Capture the cell that displays the provided text and extract its [X, Y] central coordinate. 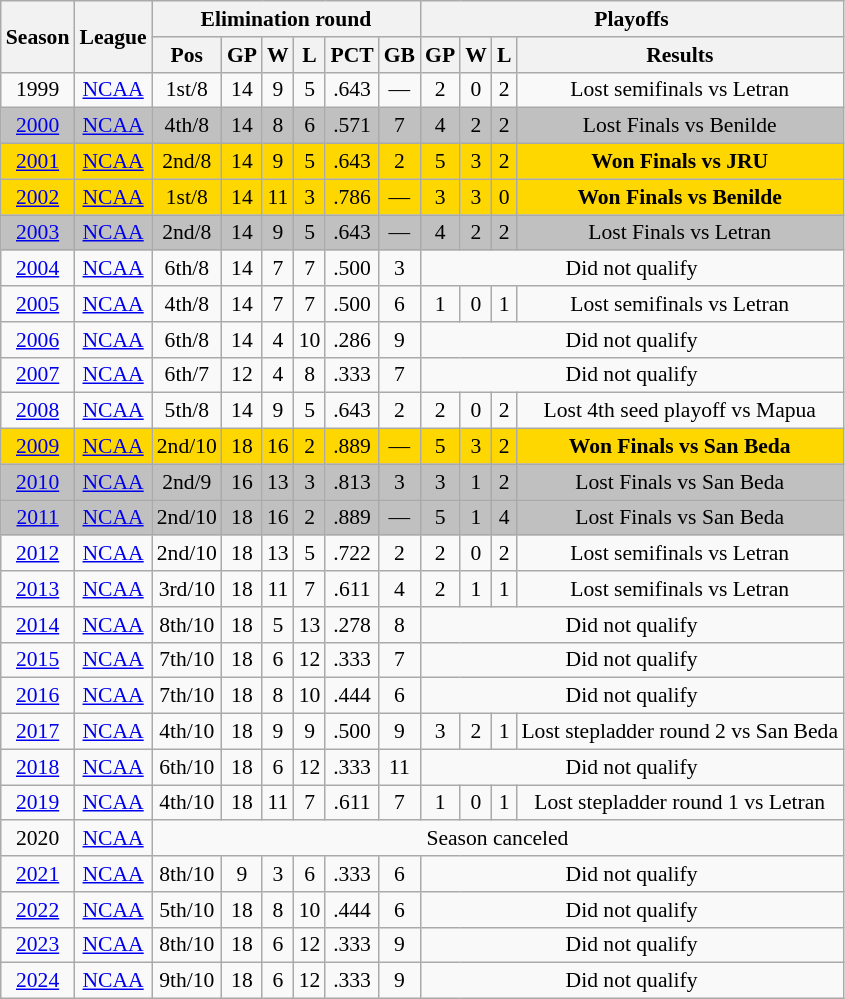
.286 [352, 340]
6th/10 [187, 767]
League [112, 36]
3rd/10 [187, 589]
2021 [38, 874]
9th/10 [187, 981]
2003 [38, 233]
2020 [38, 839]
2011 [38, 518]
2015 [38, 660]
Lost 4th seed playoff vs Mapua [680, 411]
Pos [187, 55]
2023 [38, 945]
.813 [352, 482]
2005 [38, 304]
Won Finals vs San Beda [680, 447]
2017 [38, 732]
2024 [38, 981]
2001 [38, 162]
Elimination round [286, 19]
5th/10 [187, 910]
Season [38, 36]
2009 [38, 447]
2010 [38, 482]
Playoffs [632, 19]
6th/7 [187, 375]
5th/8 [187, 411]
2008 [38, 411]
PCT [352, 55]
2007 [38, 375]
2019 [38, 803]
2000 [38, 126]
2006 [38, 340]
Results [680, 55]
2018 [38, 767]
2016 [38, 696]
GB [400, 55]
Lost Finals vs Benilde [680, 126]
2nd/9 [187, 482]
Lost stepladder round 2 vs San Beda [680, 732]
2002 [38, 197]
.786 [352, 197]
2022 [38, 910]
.278 [352, 625]
.722 [352, 554]
.571 [352, 126]
Won Finals vs Benilde [680, 197]
Won Finals vs JRU [680, 162]
Lost stepladder round 1 vs Letran [680, 803]
2014 [38, 625]
2012 [38, 554]
Season canceled [498, 839]
1999 [38, 90]
Lost Finals vs Letran [680, 233]
2004 [38, 269]
2013 [38, 589]
